Determine the [X, Y] coordinate at the center of the cell enclosing the given text.  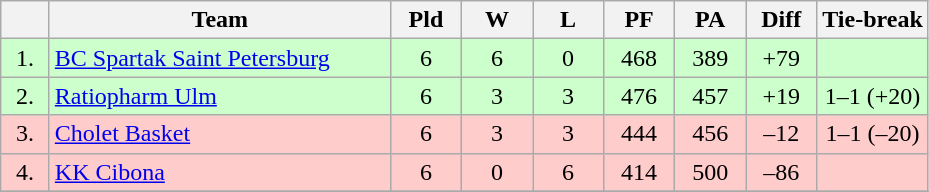
Cholet Basket [220, 134]
BC Spartak Saint Petersburg [220, 58]
444 [640, 134]
3. [26, 134]
468 [640, 58]
Diff [782, 20]
476 [640, 96]
414 [640, 172]
Team [220, 20]
457 [710, 96]
–12 [782, 134]
1. [26, 58]
+79 [782, 58]
L [568, 20]
456 [710, 134]
–86 [782, 172]
Ratiopharm Ulm [220, 96]
PF [640, 20]
W [496, 20]
500 [710, 172]
4. [26, 172]
1–1 (+20) [873, 96]
PA [710, 20]
389 [710, 58]
Tie-break [873, 20]
Pld [426, 20]
2. [26, 96]
1–1 (–20) [873, 134]
KK Cibona [220, 172]
+19 [782, 96]
